Locate the cell with the specified text and output its [X, Y] center coordinate. 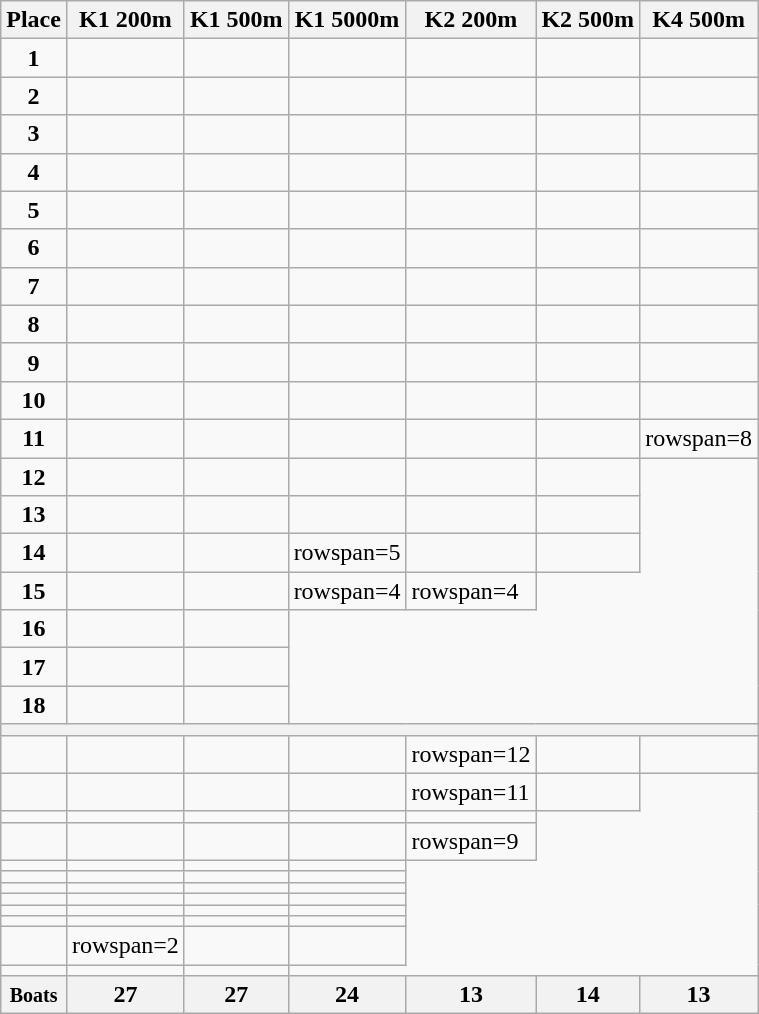
17 [34, 667]
9 [34, 362]
16 [34, 629]
5 [34, 210]
K1 200m [125, 20]
rowspan=12 [471, 754]
Place [34, 20]
Boats [34, 995]
12 [34, 477]
8 [34, 324]
11 [34, 438]
K4 500m [699, 20]
1 [34, 58]
4 [34, 172]
rowspan=11 [471, 792]
K2 200m [471, 20]
10 [34, 400]
7 [34, 286]
6 [34, 248]
3 [34, 134]
rowspan=2 [125, 946]
18 [34, 705]
rowspan=8 [699, 438]
rowspan=5 [347, 553]
K1 500m [236, 20]
rowspan=9 [471, 841]
15 [34, 591]
K1 5000m [347, 20]
K2 500m [588, 20]
24 [347, 995]
2 [34, 96]
